Find where the given text appears and provide that cell's center as [x, y] coordinate. 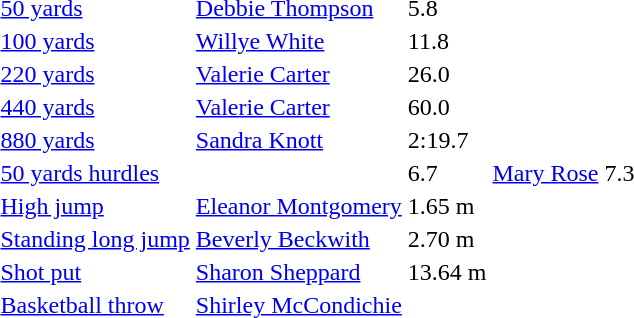
60.0 [447, 107]
6.7 [447, 173]
Beverly Beckwith [298, 239]
Eleanor Montgomery [298, 206]
Sandra Knott [298, 140]
Mary Rose [546, 173]
Willye White [298, 41]
1.65 m [447, 206]
Sharon Sheppard [298, 272]
2.70 m [447, 239]
2:19.7 [447, 140]
11.8 [447, 41]
26.0 [447, 74]
13.64 m [447, 272]
